Capture the cell that displays the provided text and extract its [X, Y] central coordinate. 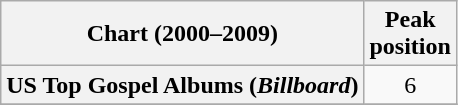
Peakposition [410, 34]
Chart (2000–2009) [182, 34]
6 [410, 85]
US Top Gospel Albums (Billboard) [182, 85]
